Return the (x, y) coordinate for the center point of the cell that contains the specified text.  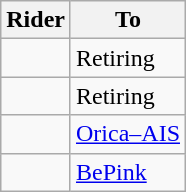
To (128, 20)
Rider (36, 20)
BePink (128, 172)
Orica–AIS (128, 134)
